For the text-containing cell, return its midpoint in [X, Y] coordinate format. 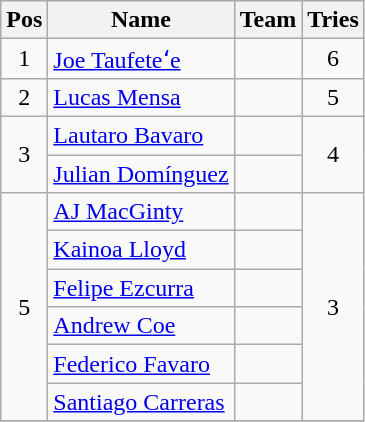
Felipe Ezcurra [141, 288]
6 [334, 59]
Federico Favaro [141, 364]
Tries [334, 20]
2 [24, 97]
Lautaro Bavaro [141, 135]
AJ MacGinty [141, 212]
Julian Domínguez [141, 173]
Pos [24, 20]
Joe Taufeteʻe [141, 59]
Name [141, 20]
4 [334, 154]
Santiago Carreras [141, 402]
Team [268, 20]
1 [24, 59]
Andrew Coe [141, 326]
Kainoa Lloyd [141, 250]
Lucas Mensa [141, 97]
